Detect which cell encompasses the target text, then output its [X, Y] center coordinate. 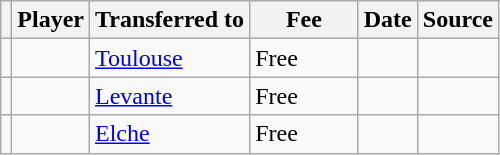
Elche [170, 134]
Fee [304, 20]
Levante [170, 96]
Source [458, 20]
Player [51, 20]
Date [388, 20]
Transferred to [170, 20]
Toulouse [170, 58]
